Identify which cell holds the provided text, then report its [X, Y] central coordinate. 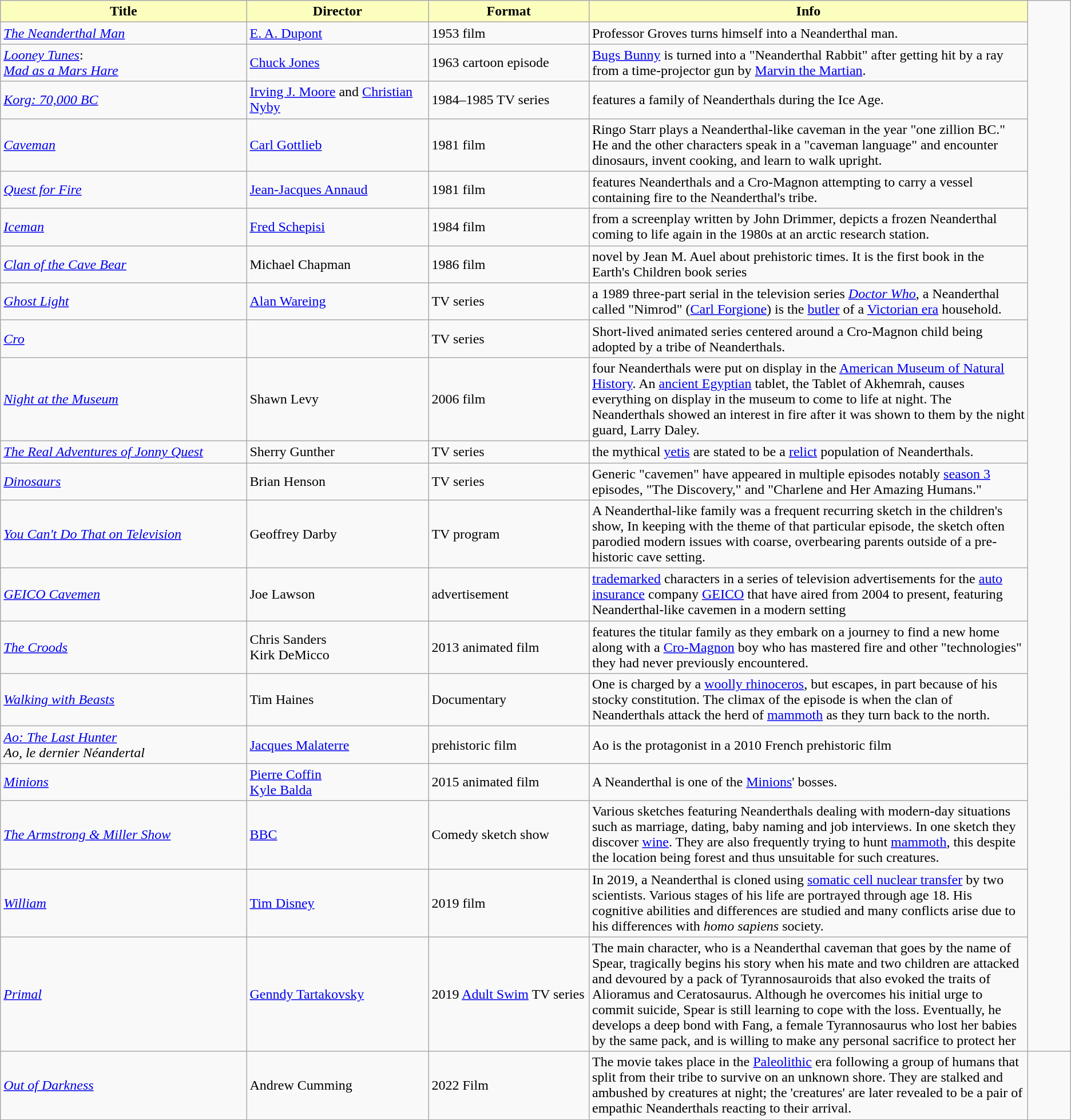
Iceman [124, 227]
Looney Tunes: Mad as a Mars Hare [124, 63]
Walking with Beasts [124, 700]
Minions [124, 782]
Format [509, 11]
Professor Groves turns himself into a Neanderthal man. [808, 33]
Ao is the protagonist in a 2010 French prehistoric film [808, 745]
2022 Film [509, 1085]
Dinosaurs [124, 481]
1984 film [509, 227]
2015 animated film [509, 782]
Andrew Cumming [338, 1085]
Ghost Light [124, 301]
Chuck Jones [338, 63]
GEICO Cavemen [124, 595]
novel by Jean M. Auel about prehistoric times. It is the first book in the Earth's Children book series [808, 264]
the mythical yetis are stated to be a relict population of Neanderthals. [808, 452]
Pierre CoffinKyle Balda [338, 782]
1986 film [509, 264]
Primal [124, 994]
Tim Haines [338, 700]
Title [124, 11]
William [124, 903]
Caveman [124, 145]
Out of Darkness [124, 1085]
The Real Adventures of Jonny Quest [124, 452]
Michael Chapman [338, 264]
The Neanderthal Man [124, 33]
1984–1985 TV series [509, 100]
features Neanderthals and a Cro-Magnon attempting to carry a vessel containing fire to the Neanderthal's tribe. [808, 190]
The Armstrong & Miller Show [124, 834]
Info [808, 11]
E. A. Dupont [338, 33]
A Neanderthal is one of the Minions' bosses. [808, 782]
Quest for Fire [124, 190]
Tim Disney [338, 903]
Clan of the Cave Bear [124, 264]
Chris Sanders Kirk DeMicco [338, 647]
Jean-Jacques Annaud [338, 190]
Alan Wareing [338, 301]
Korg: 70,000 BC [124, 100]
Joe Lawson [338, 595]
1953 film [509, 33]
features a family of Neanderthals during the Ice Age. [808, 100]
Geoffrey Darby [338, 535]
Genndy Tartakovsky [338, 994]
1963 cartoon episode [509, 63]
Ao: The Last Hunter Ao, le dernier Néandertal [124, 745]
2013 animated film [509, 647]
Documentary [509, 700]
Cro [124, 339]
2006 film [509, 399]
prehistoric film [509, 745]
Short-lived animated series centered around a Cro-Magnon child being adopted by a tribe of Neanderthals. [808, 339]
2019 film [509, 903]
The Croods [124, 647]
Fred Schepisi [338, 227]
Generic "cavemen" have appeared in multiple episodes notably season 3 episodes, "The Discovery," and "Charlene and Her Amazing Humans." [808, 481]
TV program [509, 535]
Bugs Bunny is turned into a "Neanderthal Rabbit" after getting hit by a ray from a time-projector gun by Marvin the Martian. [808, 63]
Sherry Gunther [338, 452]
from a screenplay written by John Drimmer, depicts a frozen Neanderthal coming to life again in the 1980s at an arctic research station. [808, 227]
2019 Adult Swim TV series [509, 994]
Brian Henson [338, 481]
Comedy sketch show [509, 834]
Shawn Levy [338, 399]
BBC [338, 834]
You Can't Do That on Television [124, 535]
Irving J. Moore and Christian Nyby [338, 100]
advertisement [509, 595]
Jacques Malaterre [338, 745]
Director [338, 11]
Night at the Museum [124, 399]
Carl Gottlieb [338, 145]
